Return the [X, Y] coordinate for the center point of the cell that contains the specified text.  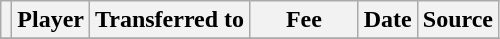
Fee [304, 20]
Player [51, 20]
Date [388, 20]
Source [458, 20]
Transferred to [170, 20]
